Identify which cell holds the provided text, then report its [x, y] central coordinate. 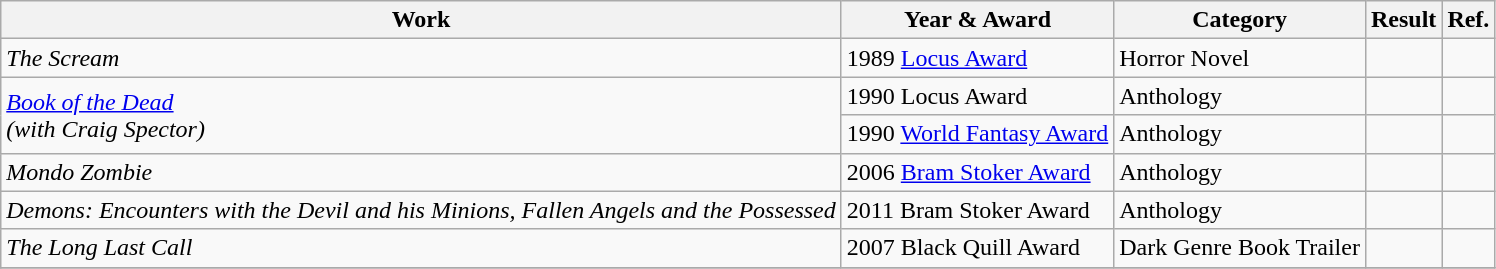
Demons: Encounters with the Devil and his Minions, Fallen Angels and the Possessed [422, 210]
1990 World Fantasy Award [977, 134]
2007 Black Quill Award [977, 248]
The Scream [422, 58]
Result [1403, 20]
The Long Last Call [422, 248]
Year & Award [977, 20]
2011 Bram Stoker Award [977, 210]
Work [422, 20]
1990 Locus Award [977, 96]
2006 Bram Stoker Award [977, 172]
Dark Genre Book Trailer [1240, 248]
1989 Locus Award [977, 58]
Mondo Zombie [422, 172]
Horror Novel [1240, 58]
Category [1240, 20]
Book of the Dead(with Craig Spector) [422, 115]
Ref. [1468, 20]
